Detect which cell encompasses the target text, then output its [X, Y] center coordinate. 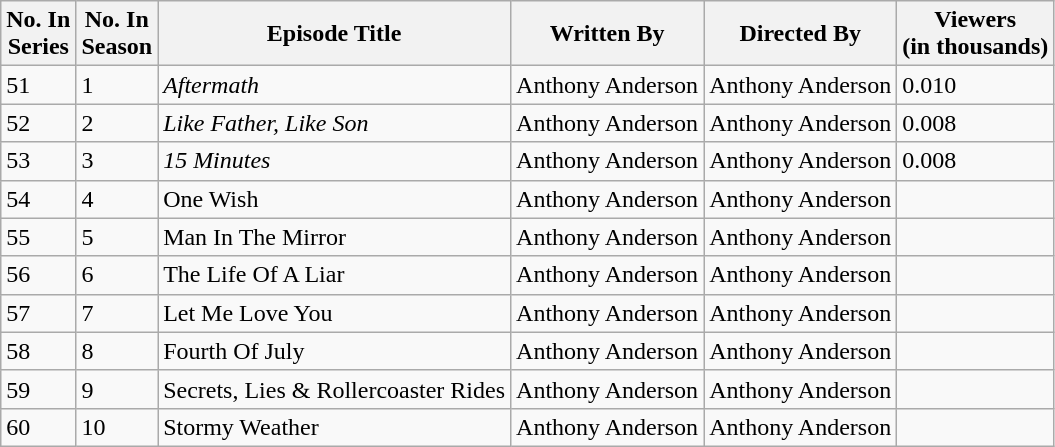
Secrets, Lies & Rollercoaster Rides [334, 389]
5 [117, 237]
55 [38, 237]
10 [117, 427]
No. InSeason [117, 34]
60 [38, 427]
Like Father, Like Son [334, 123]
The Life Of A Liar [334, 275]
Viewers(in thousands) [976, 34]
15 Minutes [334, 161]
Man In The Mirror [334, 237]
2 [117, 123]
Directed By [800, 34]
1 [117, 85]
7 [117, 313]
51 [38, 85]
52 [38, 123]
Written By [608, 34]
4 [117, 199]
6 [117, 275]
58 [38, 351]
Aftermath [334, 85]
Fourth Of July [334, 351]
56 [38, 275]
9 [117, 389]
Episode Title [334, 34]
3 [117, 161]
One Wish [334, 199]
53 [38, 161]
Stormy Weather [334, 427]
54 [38, 199]
57 [38, 313]
59 [38, 389]
No. InSeries [38, 34]
0.010 [976, 85]
8 [117, 351]
Let Me Love You [334, 313]
